Capture the cell that displays the provided text and extract its (x, y) central coordinate. 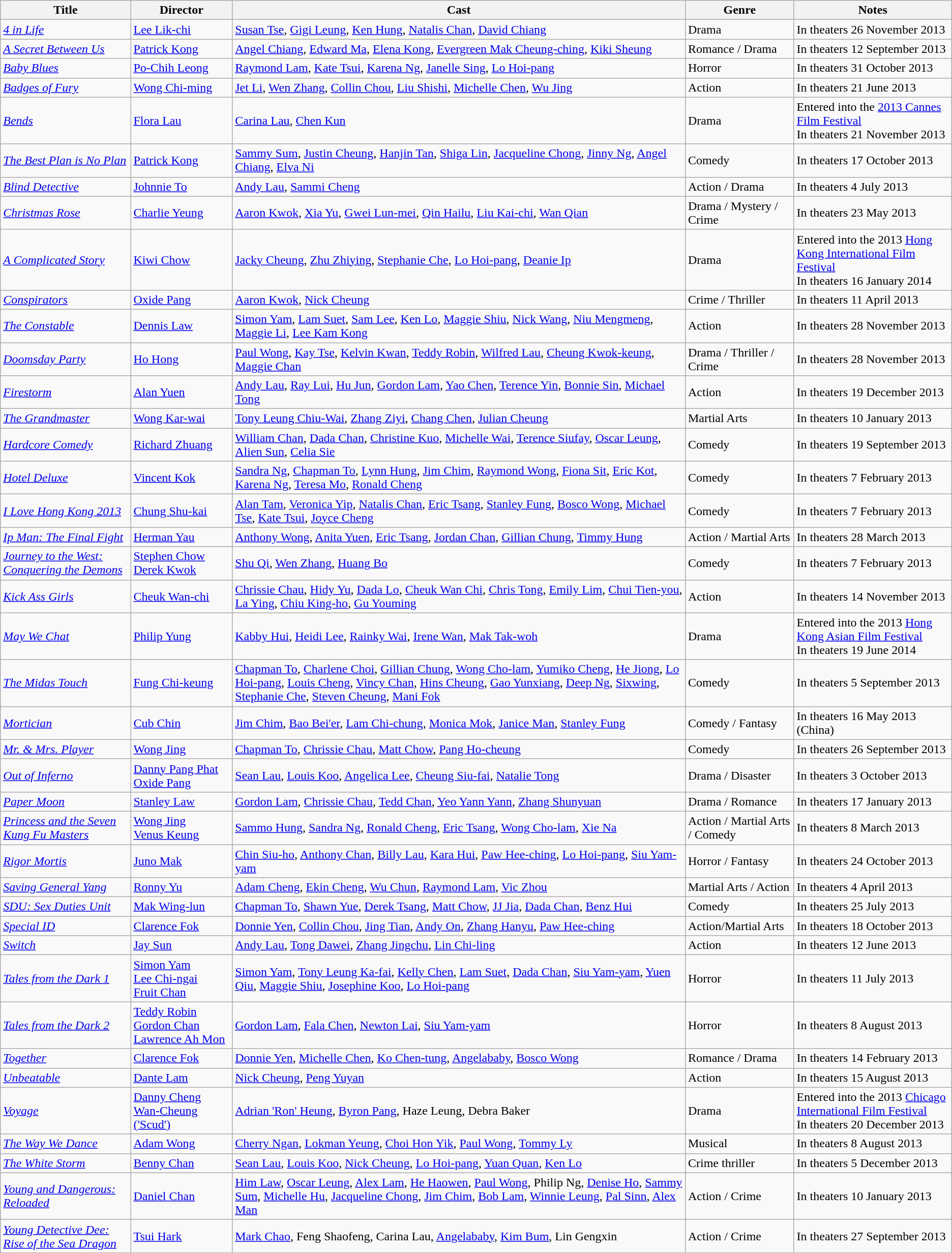
Fung Chi-keung (182, 683)
Paper Moon (66, 801)
Action / Drama (739, 187)
Martial Arts (739, 419)
Notes (873, 10)
Ip Man: The Final Fight (66, 537)
In theaters 5 December 2013 (873, 1163)
Entered into the 2013 Hong Kong Asian Film Festival In theaters 19 June 2014 (873, 636)
Horror / Fantasy (739, 860)
Hardcore Comedy (66, 444)
Young and Dangerous: Reloaded (66, 1196)
Cheuk Wan-chi (182, 596)
Special ID (66, 926)
Doomsday Party (66, 359)
Kabby Hui, Heidi Lee, Rainky Wai, Irene Wan, Mak Tak-woh (459, 636)
Christmas Rose (66, 213)
Dennis Law (182, 325)
Rigor Mortis (66, 860)
Andy Lau, Tong Dawei, Zhang Jingchu, Lin Chi-ling (459, 945)
Stephen Chow Derek Kwok (182, 563)
Switch (66, 945)
SDU: Sex Duties Unit (66, 907)
Journey to the West: Conquering the Demons (66, 563)
Wong Jing (182, 749)
Cherry Ngan, Lokman Yeung, Choi Hon Yik, Paul Wong, Tommy Ly (459, 1144)
Conspirators (66, 300)
Carina Lau, Chen Kun (459, 121)
Alan Yuen (182, 393)
In theaters 12 September 2013 (873, 49)
Susan Tse, Gigi Leung, Ken Hung, Natalis Chan, David Chiang (459, 29)
Drama / Thriller / Crime (739, 359)
In theaters 19 December 2013 (873, 393)
In theaters 14 November 2013 (873, 596)
Saving General Yang (66, 887)
Wong Kar-wai (182, 419)
Flora Lau (182, 121)
The Grandmaster (66, 419)
In theaters 8 March 2013 (873, 828)
Entered into the 2013 Cannes Film Festival In theaters 21 November 2013 (873, 121)
Danny Pang Phat Oxide Pang (182, 775)
In theaters 15 August 2013 (873, 1078)
Tsui Hark (182, 1236)
Daniel Chan (182, 1196)
Crime / Thriller (739, 300)
Juno Mak (182, 860)
Bends (66, 121)
The Midas Touch (66, 683)
Kick Ass Girls (66, 596)
Herman Yau (182, 537)
William Chan, Dada Chan, Christine Kuo, Michelle Wai, Terence Siufay, Oscar Leung, Alien Sun, Celia Sie (459, 444)
The White Storm (66, 1163)
Sammo Hung, Sandra Ng, Ronald Cheng, Eric Tsang, Wong Cho-lam, Xie Na (459, 828)
Nick Cheung, Peng Yuyan (459, 1078)
Wong Chi-ming (182, 87)
Andy Lau, Sammi Cheng (459, 187)
In theaters 4 April 2013 (873, 887)
Danny Cheng Wan-Cheung ('Scud') (182, 1111)
4 in Life (66, 29)
Tales from the Dark 1 (66, 978)
Sean Lau, Louis Koo, Angelica Lee, Cheung Siu-fai, Natalie Tong (459, 775)
Dante Lam (182, 1078)
Richard Zhuang (182, 444)
Comedy / Fantasy (739, 723)
Sean Lau, Louis Koo, Nick Cheung, Lo Hoi-pang, Yuan Quan, Ken Lo (459, 1163)
Oxide Pang (182, 300)
Genre (739, 10)
Badges of Fury (66, 87)
Blind Detective (66, 187)
Together (66, 1058)
In theaters 11 July 2013 (873, 978)
Mr. & Mrs. Player (66, 749)
Gordon Lam, Fala Chen, Newton Lai, Siu Yam-yam (459, 1025)
Voyage (66, 1111)
Paul Wong, Kay Tse, Kelvin Kwan, Teddy Robin, Wilfred Lau, Cheung Kwok-keung, Maggie Chan (459, 359)
In theaters 14 February 2013 (873, 1058)
Title (66, 10)
Stanley Law (182, 801)
In theaters 12 June 2013 (873, 945)
Donnie Yen, Collin Chou, Jing Tian, Andy On, Zhang Hanyu, Paw Hee-ching (459, 926)
Out of Inferno (66, 775)
In theaters 31 October 2013 (873, 68)
Po-Chih Leong (182, 68)
Ronny Yu (182, 887)
The Best Plan is No Plan (66, 161)
Angel Chiang, Edward Ma, Elena Kong, Evergreen Mak Cheung-ching, Kiki Sheung (459, 49)
In theaters 28 March 2013 (873, 537)
In theaters 24 October 2013 (873, 860)
Firestorm (66, 393)
Sammy Sum, Justin Cheung, Hanjin Tan, Shiga Lin, Jacqueline Chong, Jinny Ng, Angel Chiang, Elva Ni (459, 161)
Chapman To, Chrissie Chau, Matt Chow, Pang Ho-cheung (459, 749)
Gordon Lam, Chrissie Chau, Tedd Chan, Yeo Yann Yann, Zhang Shunyuan (459, 801)
Hotel Deluxe (66, 478)
Jacky Cheung, Zhu Zhiying, Stephanie Che, Lo Hoi-pang, Deanie Ip (459, 259)
Adrian 'Ron' Heung, Byron Pang, Haze Leung, Debra Baker (459, 1111)
Johnnie To (182, 187)
In theaters 27 September 2013 (873, 1236)
Aaron Kwok, Xia Yu, Gwei Lun-mei, Qin Hailu, Liu Kai-chi, Wan Qian (459, 213)
Entered into the 2013 Hong Kong International Film Festival In theaters 16 January 2014 (873, 259)
In theaters 19 September 2013 (873, 444)
Mortician (66, 723)
May We Chat (66, 636)
Action / Martial Arts / Comedy (739, 828)
A Secret Between Us (66, 49)
Donnie Yen, Michelle Chen, Ko Chen-tung, Angelababy, Bosco Wong (459, 1058)
Chrissie Chau, Hidy Yu, Dada Lo, Cheuk Wan Chi, Chris Tong, Emily Lim, Chui Tien-you, La Ying, Chiu King-ho, Gu Youming (459, 596)
Action / Martial Arts (739, 537)
Mak Wing-lun (182, 907)
Tales from the Dark 2 (66, 1025)
Jay Sun (182, 945)
Cast (459, 10)
Jet Li, Wen Zhang, Collin Chou, Liu Shishi, Michelle Chen, Wu Jing (459, 87)
In theaters 4 July 2013 (873, 187)
Simon Yam, Tony Leung Ka-fai, Kelly Chen, Lam Suet, Dada Chan, Siu Yam-yam, Yuen Qiu, Maggie Shiu, Josephine Koo, Lo Hoi-pang (459, 978)
Ho Hong (182, 359)
Unbeatable (66, 1078)
Aaron Kwok, Nick Cheung (459, 300)
Jim Chim, Bao Bei'er, Lam Chi-chung, Monica Mok, Janice Man, Stanley Fung (459, 723)
Action/Martial Arts (739, 926)
I Love Hong Kong 2013 (66, 511)
In theaters 17 October 2013 (873, 161)
Andy Lau, Ray Lui, Hu Jun, Gordon Lam, Yao Chen, Terence Yin, Bonnie Sin, Michael Tong (459, 393)
Simon Yam, Lam Suet, Sam Lee, Ken Lo, Maggie Shiu, Nick Wang, Niu Mengmeng, Maggie Li, Lee Kam Kong (459, 325)
Alan Tam, Veronica Yip, Natalis Chan, Eric Tsang, Stanley Fung, Bosco Wong, Michael Tse, Kate Tsui, Joyce Cheng (459, 511)
Benny Chan (182, 1163)
Kiwi Chow (182, 259)
In theaters 23 May 2013 (873, 213)
Adam Wong (182, 1144)
Drama / Romance (739, 801)
Drama / Disaster (739, 775)
Cub Chin (182, 723)
In theaters 26 September 2013 (873, 749)
In theaters 26 November 2013 (873, 29)
In theaters 21 June 2013 (873, 87)
Adam Cheng, Ekin Cheng, Wu Chun, Raymond Lam, Vic Zhou (459, 887)
Princess and the Seven Kung Fu Masters (66, 828)
The Way We Dance (66, 1144)
In theaters 17 January 2013 (873, 801)
Drama / Mystery / Crime (739, 213)
Chin Siu-ho, Anthony Chan, Billy Lau, Kara Hui, Paw Hee-ching, Lo Hoi-pang, Siu Yam-yam (459, 860)
Chung Shu-kai (182, 511)
Charlie Yeung (182, 213)
Crime thriller (739, 1163)
Entered into the 2013 Chicago International Film Festival In theaters 20 December 2013 (873, 1111)
Shu Qi, Wen Zhang, Huang Bo (459, 563)
Young Detective Dee: Rise of the Sea Dragon (66, 1236)
In theaters 16 May 2013 (China) (873, 723)
Baby Blues (66, 68)
A Complicated Story (66, 259)
Philip Yung (182, 636)
In theaters 5 September 2013 (873, 683)
Raymond Lam, Kate Tsui, Karena Ng, Janelle Sing, Lo Hoi-pang (459, 68)
Tony Leung Chiu-Wai, Zhang Ziyi, Chang Chen, Julian Cheung (459, 419)
In theaters 18 October 2013 (873, 926)
Director (182, 10)
In theaters 25 July 2013 (873, 907)
Anthony Wong, Anita Yuen, Eric Tsang, Jordan Chan, Gillian Chung, Timmy Hung (459, 537)
Simon Yam Lee Chi-ngai Fruit Chan (182, 978)
Musical (739, 1144)
In theaters 11 April 2013 (873, 300)
Chapman To, Shawn Yue, Derek Tsang, Matt Chow, JJ Jia, Dada Chan, Benz Hui (459, 907)
The Constable (66, 325)
Martial Arts / Action (739, 887)
Vincent Kok (182, 478)
Sandra Ng, Chapman To, Lynn Hung, Jim Chim, Raymond Wong, Fiona Sit, Eric Kot, Karena Ng, Teresa Mo, Ronald Cheng (459, 478)
Mark Chao, Feng Shaofeng, Carina Lau, Angelababy, Kim Bum, Lin Gengxin (459, 1236)
Wong Jing Venus Keung (182, 828)
In theaters 3 October 2013 (873, 775)
Teddy Robin Gordon Chan Lawrence Ah Mon (182, 1025)
Lee Lik-chi (182, 29)
